Scan for the cell matching the given text and deliver its [x, y] coordinate at center. 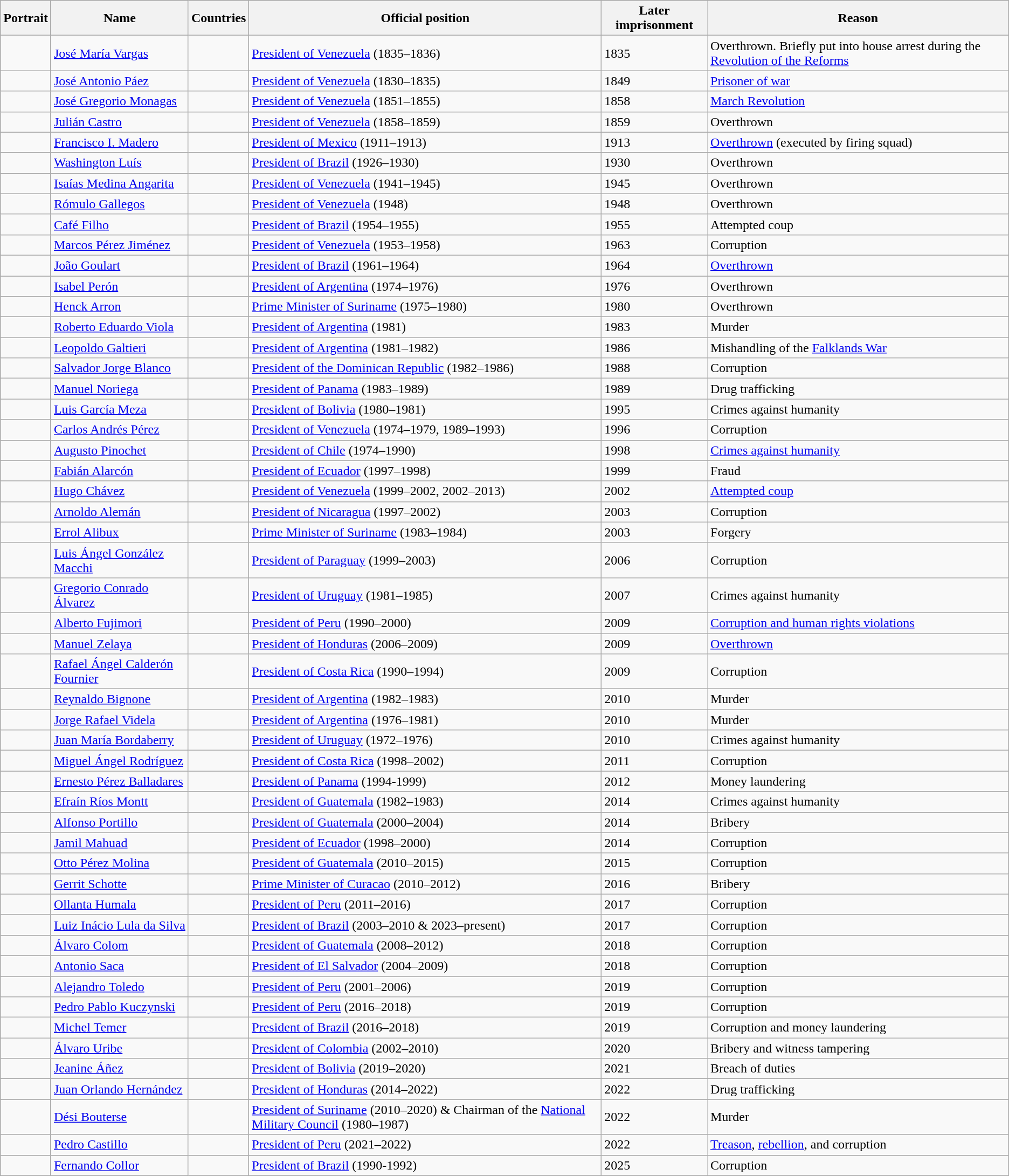
Juan Orlando Hernández [120, 1089]
Álvaro Uribe [120, 1048]
Bribery and witness tampering [858, 1048]
Jamil Mahuad [120, 843]
President of Ecuador (1998–2000) [425, 843]
Alberto Fujimori [120, 623]
José Gregorio Monagas [120, 101]
Isabel Perón [120, 286]
President of Brazil (1961–1964) [425, 265]
2015 [654, 863]
President of Argentina (1981) [425, 327]
President of Nicaragua (1997–2002) [425, 512]
President of El Salvador (2004–2009) [425, 966]
2007 [654, 595]
Overthrown (executed by firing squad) [858, 142]
President of Colombia (2002–2010) [425, 1048]
Michel Temer [120, 1028]
Augusto Pinochet [120, 450]
Treason, rebellion, and corruption [858, 1145]
2016 [654, 884]
President of Brazil (1954–1955) [425, 224]
Carlos Andrés Pérez [120, 430]
1964 [654, 265]
Forgery [858, 532]
Manuel Noriega [120, 389]
Luiz Inácio Lula da Silva [120, 925]
President of Venezuela (1941–1945) [425, 183]
President of Costa Rica (1998–2002) [425, 761]
Jorge Rafael Videla [120, 720]
1983 [654, 327]
2002 [654, 491]
Café Filho [120, 224]
1999 [654, 471]
1980 [654, 307]
President of Brazil (1990-1992) [425, 1165]
President of Bolivia (2019–2020) [425, 1069]
President of Venezuela (1948) [425, 204]
President of Bolivia (1980–1981) [425, 409]
President of Guatemala (2010–2015) [425, 863]
Miguel Ángel Rodríguez [120, 761]
Corruption and money laundering [858, 1028]
President of Uruguay (1981–1985) [425, 595]
President of Honduras (2006–2009) [425, 643]
Portrait [26, 18]
José Antonio Páez [120, 81]
President of Argentina (1976–1981) [425, 720]
President of Mexico (1911–1913) [425, 142]
1835 [654, 53]
President of Venezuela (1830–1835) [425, 81]
President of Guatemala (2008–2012) [425, 945]
Mishandling of the Falklands War [858, 348]
1988 [654, 368]
2021 [654, 1069]
President of Costa Rica (1990–1994) [425, 672]
1976 [654, 286]
2025 [654, 1165]
Francisco I. Madero [120, 142]
1849 [654, 81]
Gregorio Conrado Álvarez [120, 595]
Dési Bouterse [120, 1117]
1998 [654, 450]
President of Peru (2011–2016) [425, 904]
President of Guatemala (1982–1983) [425, 802]
Gerrit Schotte [120, 884]
Antonio Saca [120, 966]
Alejandro Toledo [120, 986]
Overthrown. Briefly put into house arrest during the Revolution of the Reforms [858, 53]
Official position [425, 18]
Fernando Collor [120, 1165]
President of Venezuela (1953–1958) [425, 245]
João Goulart [120, 265]
President of Panama (1994-1999) [425, 781]
President of Panama (1983–1989) [425, 389]
Ollanta Humala [120, 904]
1945 [654, 183]
1995 [654, 409]
President of Suriname (2010–2020) & Chairman of the National Military Council (1980–1987) [425, 1117]
President of Venezuela (1851–1855) [425, 101]
President of Venezuela (1999–2002, 2002–2013) [425, 491]
President of Peru (1990–2000) [425, 623]
2012 [654, 781]
Fabián Alarcón [120, 471]
Later imprisonment [654, 18]
Prime Minister of Curacao (2010–2012) [425, 884]
1930 [654, 163]
Reason [858, 18]
March Revolution [858, 101]
2011 [654, 761]
Ernesto Pérez Balladares [120, 781]
Leopoldo Galtieri [120, 348]
President of Brazil (1926–1930) [425, 163]
President of Uruguay (1972–1976) [425, 740]
Breach of duties [858, 1069]
Errol Alibux [120, 532]
Money laundering [858, 781]
1913 [654, 142]
Rafael Ángel Calderón Fournier [120, 672]
Pedro Pablo Kuczynski [120, 1007]
President of Guatemala (2000–2004) [425, 822]
Juan María Bordaberry [120, 740]
Salvador Jorge Blanco [120, 368]
1859 [654, 122]
1996 [654, 430]
President of Venezuela (1974–1979, 1989–1993) [425, 430]
Prisoner of war [858, 81]
Name [120, 18]
President of Venezuela (1835–1836) [425, 53]
Alfonso Portillo [120, 822]
José María Vargas [120, 53]
Rómulo Gallegos [120, 204]
1858 [654, 101]
President of Honduras (2014–2022) [425, 1089]
President of Argentina (1974–1976) [425, 286]
Julián Castro [120, 122]
2006 [654, 560]
President of Brazil (2003–2010 & 2023–present) [425, 925]
Luis García Meza [120, 409]
Prime Minister of Suriname (1975–1980) [425, 307]
Isaías Medina Angarita [120, 183]
President of Brazil (2016–2018) [425, 1028]
Arnoldo Alemán [120, 512]
President of Argentina (1982–1983) [425, 699]
1948 [654, 204]
Prime Minister of Suriname (1983–1984) [425, 532]
Countries [218, 18]
President of Ecuador (1997–1998) [425, 471]
President of Peru (2021–2022) [425, 1145]
Luis Ángel González Macchi [120, 560]
1989 [654, 389]
Jeanine Áñez [120, 1069]
Washington Luís [120, 163]
President of Chile (1974–1990) [425, 450]
President of Peru (2001–2006) [425, 986]
President of Argentina (1981–1982) [425, 348]
Marcos Pérez Jiménez [120, 245]
President of Venezuela (1858–1859) [425, 122]
President of Paraguay (1999–2003) [425, 560]
Hugo Chávez [120, 491]
2020 [654, 1048]
Fraud [858, 471]
Efraín Ríos Montt [120, 802]
Otto Pérez Molina [120, 863]
Roberto Eduardo Viola [120, 327]
Manuel Zelaya [120, 643]
President of the Dominican Republic (1982–1986) [425, 368]
Reynaldo Bignone [120, 699]
1986 [654, 348]
President of Peru (2016–2018) [425, 1007]
Henck Arron [120, 307]
Álvaro Colom [120, 945]
1955 [654, 224]
Pedro Castillo [120, 1145]
1963 [654, 245]
Corruption and human rights violations [858, 623]
